Provide the (X, Y) coordinate of the cell's center where the given text is located.  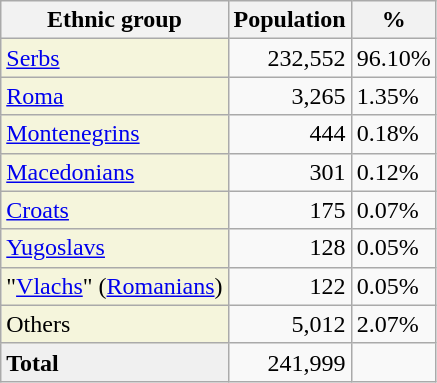
0.12% (394, 172)
128 (290, 248)
Ethnic group (114, 20)
122 (290, 286)
Roma (114, 96)
175 (290, 210)
"Vlachs" (Romanians) (114, 286)
0.07% (394, 210)
Population (290, 20)
1.35% (394, 96)
5,012 (290, 324)
301 (290, 172)
Total (114, 362)
0.18% (394, 134)
% (394, 20)
3,265 (290, 96)
Yugoslavs (114, 248)
Montenegrins (114, 134)
444 (290, 134)
2.07% (394, 324)
96.10% (394, 58)
Others (114, 324)
Serbs (114, 58)
Macedonians (114, 172)
Croats (114, 210)
232,552 (290, 58)
241,999 (290, 362)
